Search for the cell housing the specified text and yield its (x, y) center coordinate. 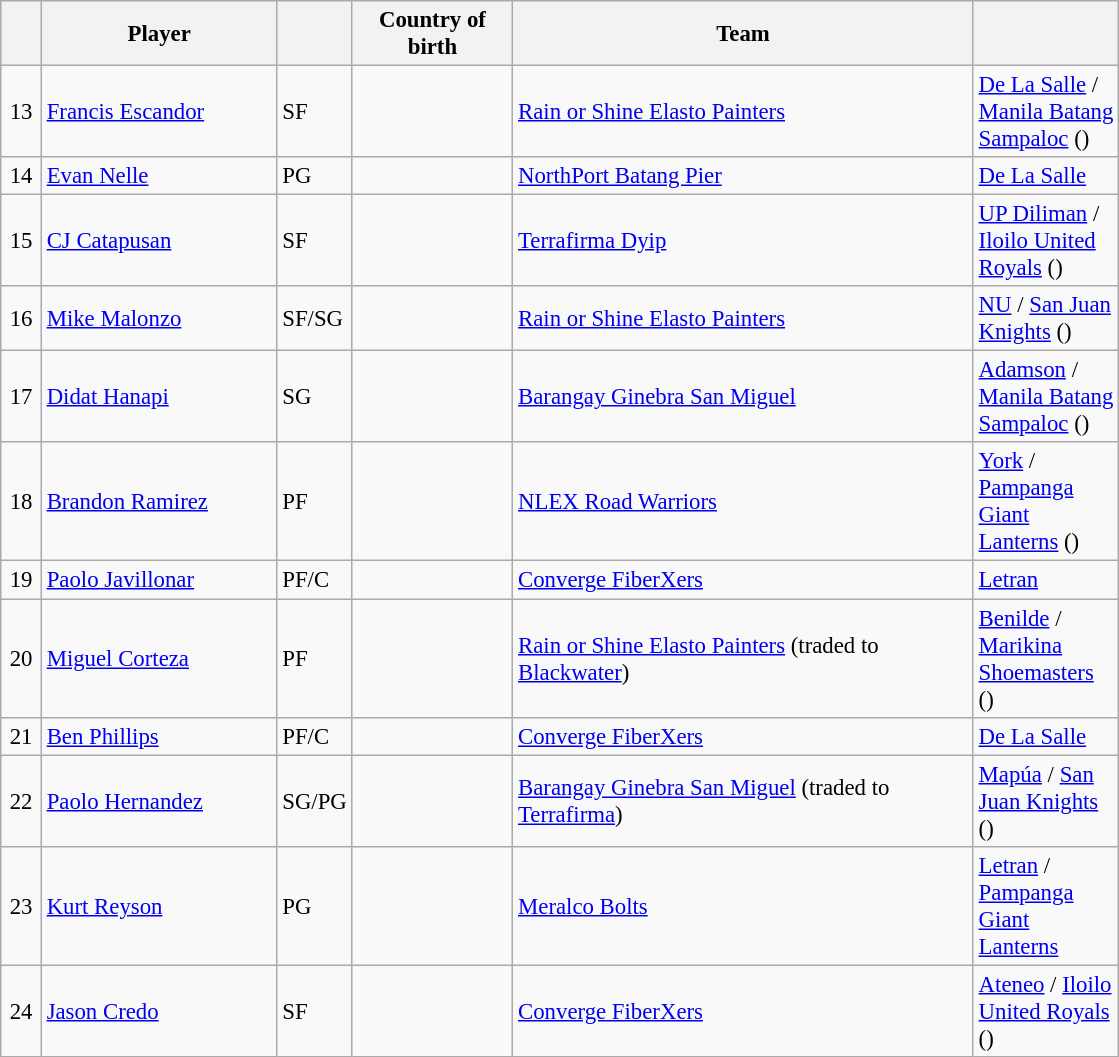
20 (22, 658)
Miguel Corteza (159, 658)
22 (22, 801)
Rain or Shine Elasto Painters (traded to Blackwater) (744, 658)
SG (314, 397)
Didat Hanapi (159, 397)
Adamson / Manila Batang Sampaloc () (1046, 397)
Paolo Javillonar (159, 580)
Mapúa / San Juan Knights () (1046, 801)
24 (22, 1011)
Letran / Pampanga Giant Lanterns (1046, 906)
Benilde / Marikina Shoemasters () (1046, 658)
SF/SG (314, 318)
Letran (1046, 580)
Player (159, 34)
21 (22, 736)
15 (22, 241)
Jason Credo (159, 1011)
NU / San Juan Knights () (1046, 318)
13 (22, 112)
Kurt Reyson (159, 906)
Ateneo / Iloilo United Royals () (1046, 1011)
Francis Escandor (159, 112)
NorthPort Batang Pier (744, 176)
19 (22, 580)
Meralco Bolts (744, 906)
Team (744, 34)
Ben Phillips (159, 736)
SG/PG (314, 801)
Mike Malonzo (159, 318)
Paolo Hernandez (159, 801)
Evan Nelle (159, 176)
Barangay Ginebra San Miguel (traded to Terrafirma) (744, 801)
De La Salle / Manila Batang Sampaloc () (1046, 112)
York / Pampanga Giant Lanterns () (1046, 502)
CJ Catapusan (159, 241)
23 (22, 906)
Brandon Ramirez (159, 502)
UP Diliman / Iloilo United Royals () (1046, 241)
17 (22, 397)
14 (22, 176)
Terrafirma Dyip (744, 241)
18 (22, 502)
Country of birth (432, 34)
NLEX Road Warriors (744, 502)
Barangay Ginebra San Miguel (744, 397)
16 (22, 318)
